Determine the [x, y] coordinate at the center of the cell enclosing the given text.  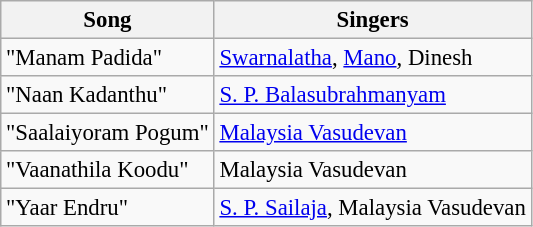
"Vaanathila Koodu" [108, 170]
Song [108, 20]
S. P. Sailaja, Malaysia Vasudevan [372, 208]
S. P. Balasubrahmanyam [372, 95]
Singers [372, 20]
Swarnalatha, Mano, Dinesh [372, 58]
"Yaar Endru" [108, 208]
"Naan Kadanthu" [108, 95]
"Manam Padida" [108, 58]
"Saalaiyoram Pogum" [108, 133]
